Detect which cell encompasses the target text, then output its [X, Y] center coordinate. 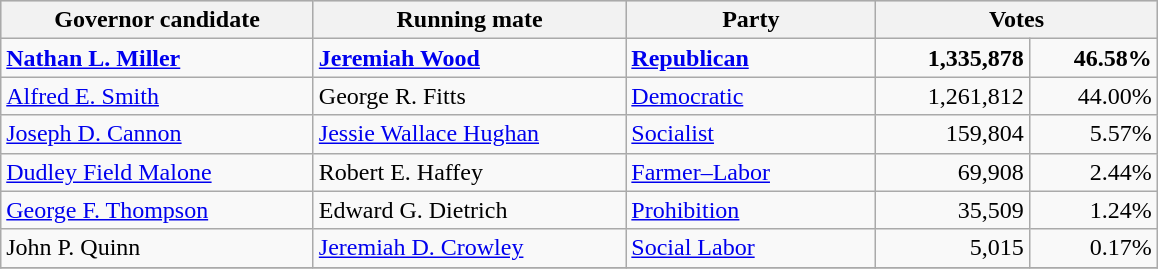
5.57% [1093, 134]
1,261,812 [953, 96]
1.24% [1093, 210]
Joseph D. Cannon [158, 134]
Votes [1016, 20]
Running mate [470, 20]
Robert E. Haffey [470, 172]
Dudley Field Malone [158, 172]
2.44% [1093, 172]
35,509 [953, 210]
Republican [751, 58]
1,335,878 [953, 58]
Jeremiah D. Crowley [470, 248]
Farmer–Labor [751, 172]
Nathan L. Miller [158, 58]
Alfred E. Smith [158, 96]
159,804 [953, 134]
George F. Thompson [158, 210]
George R. Fitts [470, 96]
Jessie Wallace Hughan [470, 134]
69,908 [953, 172]
Governor candidate [158, 20]
0.17% [1093, 248]
5,015 [953, 248]
Party [751, 20]
44.00% [1093, 96]
John P. Quinn [158, 248]
Socialist [751, 134]
Jeremiah Wood [470, 58]
46.58% [1093, 58]
Prohibition [751, 210]
Edward G. Dietrich [470, 210]
Democratic [751, 96]
Social Labor [751, 248]
